Determine the (X, Y) coordinate at the center of the cell enclosing the given text.  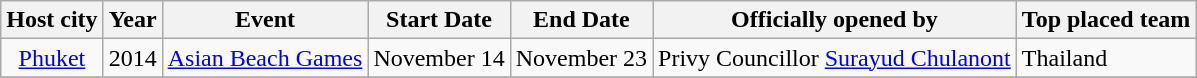
2014 (132, 58)
Asian Beach Games (265, 58)
Host city (52, 20)
Event (265, 20)
Top placed team (1106, 20)
Privy Councillor Surayud Chulanont (835, 58)
End Date (581, 20)
Thailand (1106, 58)
November 23 (581, 58)
Phuket (52, 58)
Officially opened by (835, 20)
November 14 (439, 58)
Year (132, 20)
Start Date (439, 20)
